Pinpoint the cell where the given text exists, returning its (X, Y) midpoint coordinate. 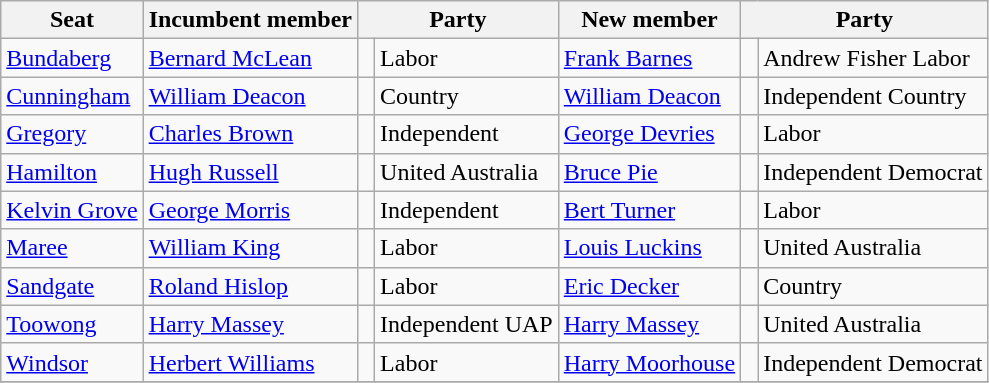
Herbert Williams (250, 362)
Hugh Russell (250, 172)
Eric Decker (649, 286)
Roland Hislop (250, 286)
Frank Barnes (649, 58)
Bundaberg (72, 58)
George Devries (649, 134)
Sandgate (72, 286)
Kelvin Grove (72, 210)
Toowong (72, 324)
Maree (72, 248)
Independent UAP (467, 324)
Gregory (72, 134)
Harry Moorhouse (649, 362)
Louis Luckins (649, 248)
William King (250, 248)
Cunningham (72, 96)
Bernard McLean (250, 58)
Seat (72, 20)
Windsor (72, 362)
Bruce Pie (649, 172)
Bert Turner (649, 210)
Andrew Fisher Labor (873, 58)
Charles Brown (250, 134)
Incumbent member (250, 20)
George Morris (250, 210)
Hamilton (72, 172)
New member (649, 20)
Independent Country (873, 96)
